Find where the given text appears and provide that cell's center as [X, Y] coordinate. 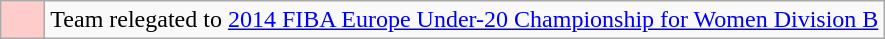
Team relegated to 2014 FIBA Europe Under-20 Championship for Women Division B [464, 20]
